For the text-containing cell, return its midpoint in [X, Y] coordinate format. 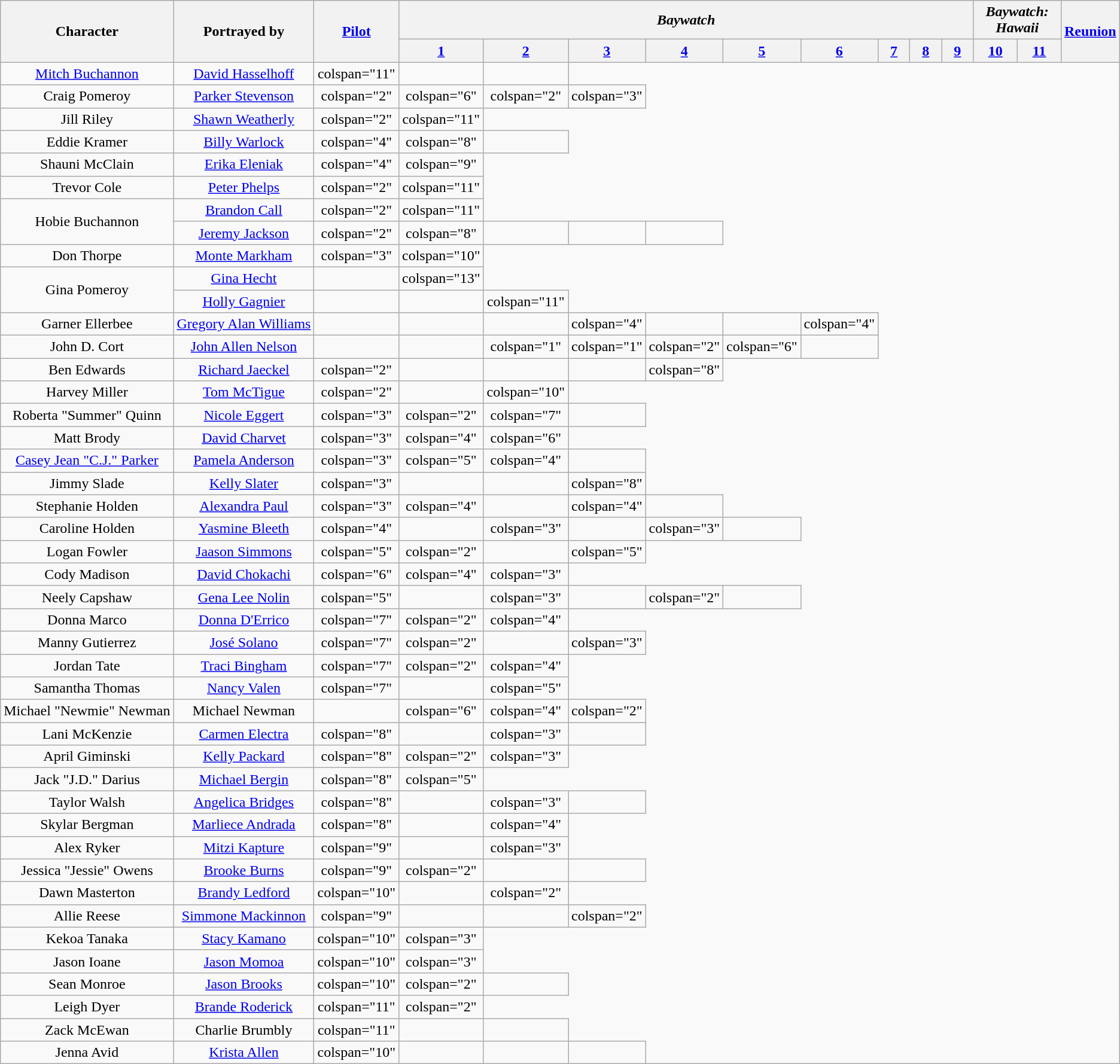
John D. Cort [87, 347]
Character [87, 31]
Krista Allen [244, 1053]
1 [441, 51]
Richard Jaeckel [244, 370]
Jeremy Jackson [244, 233]
6 [839, 51]
David Hasselhoff [244, 74]
Jenna Avid [87, 1053]
Kelly Packard [244, 757]
Dawn Masterton [87, 893]
Michael Bergin [244, 779]
Peter Phelps [244, 187]
Alexandra Paul [244, 506]
Jill Riley [87, 119]
Billy Warlock [244, 142]
Roberta "Summer" Quinn [87, 415]
Caroline Holden [87, 529]
Allie Reese [87, 916]
Logan Fowler [87, 551]
John Allen Nelson [244, 347]
Jordan Tate [87, 666]
Michael "Newmie" Newman [87, 711]
Ben Edwards [87, 370]
Harvey Miller [87, 392]
Kekoa Tanaka [87, 938]
David Chokachi [244, 574]
Samantha Thomas [87, 688]
Tom McTigue [244, 392]
Marliece Andrada [244, 825]
colspan="13" [441, 278]
Monte Markham [244, 255]
Charlie Brumbly [244, 1029]
Eddie Kramer [87, 142]
Donna D'Errico [244, 620]
Taylor Walsh [87, 802]
Holly Gagnier [244, 301]
Baywatch:Hawaii [1017, 20]
Pamela Anderson [244, 461]
5 [762, 51]
Carmen Electra [244, 734]
Neely Capshaw [87, 597]
Jessica "Jessie" Owens [87, 870]
Craig Pomeroy [87, 96]
Garner Ellerbee [87, 324]
Leigh Dyer [87, 1007]
Brande Roderick [244, 1007]
Mitzi Kapture [244, 847]
Mitch Buchannon [87, 74]
Angelica Bridges [244, 802]
Lani McKenzie [87, 734]
Cody Madison [87, 574]
Gina Hecht [244, 278]
Jason Brooks [244, 984]
Brandon Call [244, 210]
Simmone Mackinnon [244, 916]
Nicole Eggert [244, 415]
Jack "J.D." Darius [87, 779]
9 [957, 51]
Brooke Burns [244, 870]
Traci Bingham [244, 666]
Brandy Ledford [244, 893]
Casey Jean "C.J." Parker [87, 461]
Stephanie Holden [87, 506]
Zack McEwan [87, 1029]
Jimmy Slade [87, 483]
10 [996, 51]
David Charvet [244, 438]
11 [1040, 51]
3 [607, 51]
8 [926, 51]
Yasmine Bleeth [244, 529]
Kelly Slater [244, 483]
Trevor Cole [87, 187]
Stacy Kamano [244, 938]
José Solano [244, 642]
Jaason Simmons [244, 551]
Reunion [1090, 31]
Baywatch [686, 20]
Skylar Bergman [87, 825]
Nancy Valen [244, 688]
Portrayed by [244, 31]
Gina Pomeroy [87, 289]
Alex Ryker [87, 847]
Hobie Buchannon [87, 221]
Michael Newman [244, 711]
Shawn Weatherly [244, 119]
2 [526, 51]
Manny Gutierrez [87, 642]
Sean Monroe [87, 984]
Parker Stevenson [244, 96]
Donna Marco [87, 620]
April Giminski [87, 757]
Matt Brody [87, 438]
Jason Momoa [244, 961]
Jason Ioane [87, 961]
Gregory Alan Williams [244, 324]
4 [684, 51]
Pilot [357, 31]
7 [894, 51]
Gena Lee Nolin [244, 597]
Erika Eleniak [244, 164]
Don Thorpe [87, 255]
Shauni McClain [87, 164]
